Search for the cell housing the specified text and yield its (x, y) center coordinate. 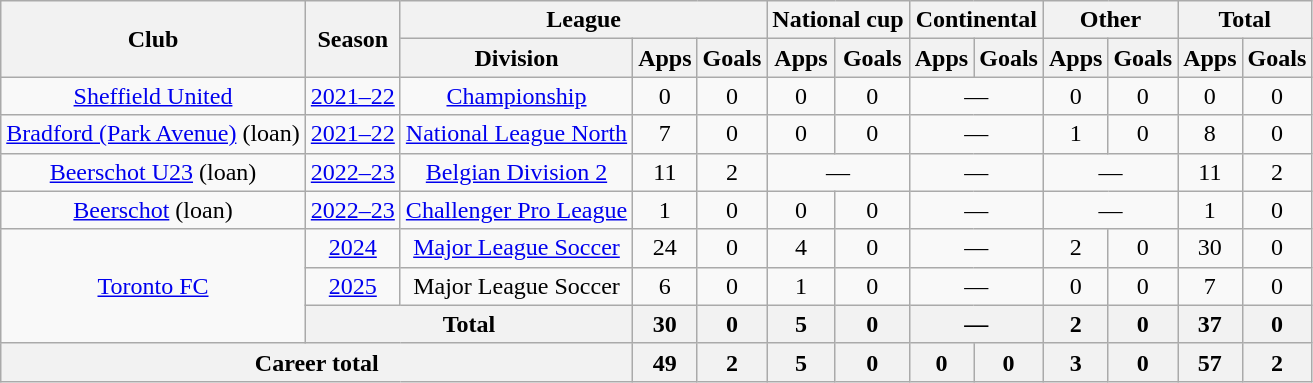
Belgian Division 2 (516, 172)
6 (665, 286)
8 (1210, 134)
National League North (516, 134)
Career total (317, 362)
24 (665, 248)
Sheffield United (154, 96)
Other (1110, 20)
Championship (516, 96)
Bradford (Park Avenue) (loan) (154, 134)
National cup (838, 20)
Beerschot (loan) (154, 210)
2024 (352, 248)
37 (1210, 324)
Beerschot U23 (loan) (154, 172)
Division (516, 58)
Club (154, 39)
Challenger Pro League (516, 210)
4 (801, 248)
Toronto FC (154, 286)
57 (1210, 362)
3 (1075, 362)
League (583, 20)
Continental (976, 20)
49 (665, 362)
Season (352, 39)
2025 (352, 286)
